Output the [x, y] coordinate of the center of the cell containing the given text.  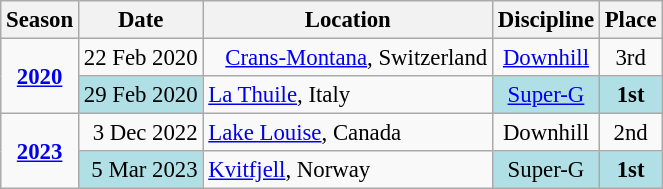
La Thuile, Italy [348, 95]
Lake Louise, Canada [348, 133]
2020 [40, 76]
29 Feb 2020 [140, 95]
5 Mar 2023 [140, 170]
Place [630, 20]
2nd [630, 133]
22 Feb 2020 [140, 58]
Season [40, 20]
3rd [630, 58]
Crans-Montana, Switzerland [348, 58]
Location [348, 20]
Kvitfjell, Norway [348, 170]
3 Dec 2022 [140, 133]
2023 [40, 152]
Discipline [546, 20]
Date [140, 20]
